Extract the (x, y) coordinate from the center of the cell holding the provided text.  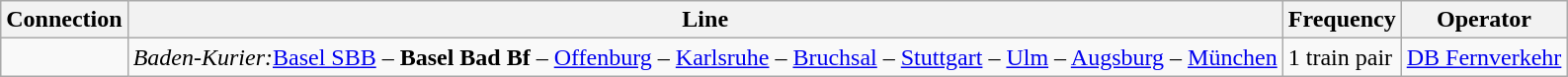
Operator (1484, 20)
Line (705, 20)
Frequency (1342, 20)
Connection (64, 20)
Baden-Kurier:Basel SBB – Basel Bad Bf – Offenburg – Karlsruhe – Bruchsal – Stuttgart – Ulm – Augsburg – München (705, 57)
DB Fernverkehr (1484, 57)
1 train pair (1342, 57)
